Scan for the cell matching the given text and deliver its [X, Y] coordinate at center. 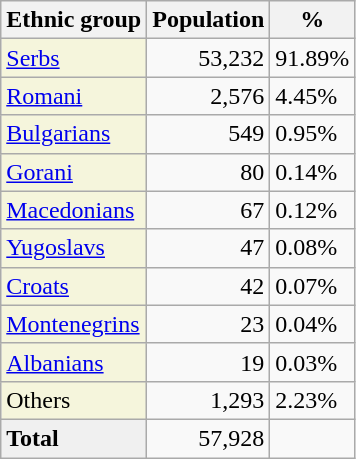
2,576 [208, 96]
0.95% [312, 134]
Croats [74, 286]
Yugoslavs [74, 248]
67 [208, 210]
Bulgarians [74, 134]
Montenegrins [74, 324]
Total [74, 438]
Romani [74, 96]
57,928 [208, 438]
Macedonians [74, 210]
4.45% [312, 96]
47 [208, 248]
42 [208, 286]
80 [208, 172]
0.04% [312, 324]
23 [208, 324]
91.89% [312, 58]
549 [208, 134]
% [312, 20]
Albanians [74, 362]
Others [74, 400]
1,293 [208, 400]
Ethnic group [74, 20]
0.08% [312, 248]
Serbs [74, 58]
2.23% [312, 400]
53,232 [208, 58]
0.14% [312, 172]
0.12% [312, 210]
0.03% [312, 362]
Population [208, 20]
Gorani [74, 172]
0.07% [312, 286]
19 [208, 362]
